Return the (x, y) coordinate for the center point of the cell that contains the specified text.  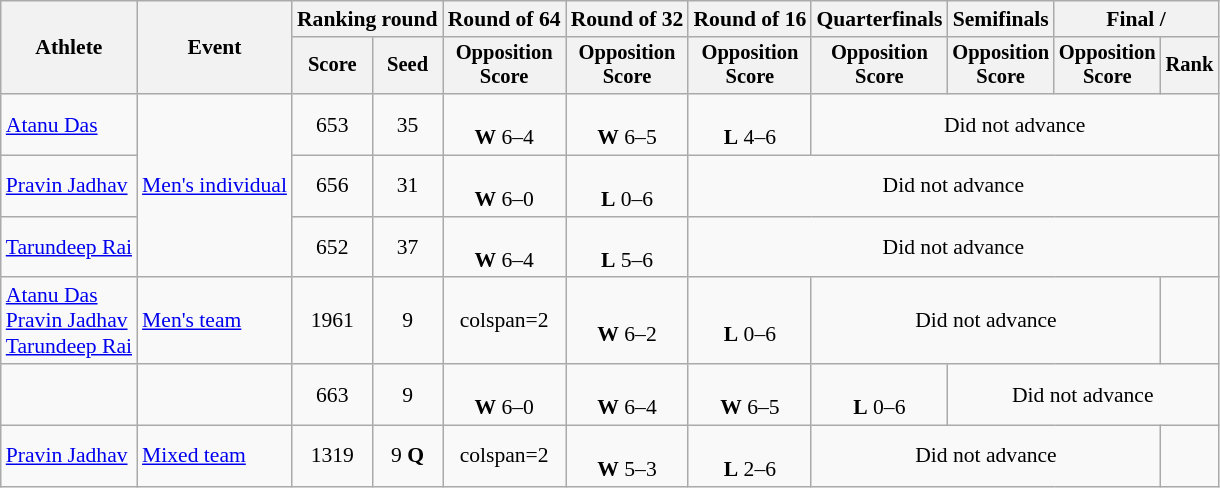
1319 (332, 456)
L 2–6 (750, 456)
Round of 64 (504, 19)
663 (332, 394)
Final / (1136, 19)
Tarundeep Rai (69, 248)
37 (408, 248)
Atanu Das (69, 124)
Men's team (214, 322)
656 (332, 186)
Quarterfinals (879, 19)
1961 (332, 322)
Rank (1190, 66)
Round of 32 (628, 19)
31 (408, 186)
Event (214, 48)
Athlete (69, 48)
L 5–6 (628, 248)
W 5–3 (628, 456)
Seed (408, 66)
Atanu Das Pravin Jadhav Tarundeep Rai (69, 322)
9 Q (408, 456)
Ranking round (368, 19)
Mixed team (214, 456)
653 (332, 124)
Men's individual (214, 186)
L 4–6 (750, 124)
W 6–2 (628, 322)
652 (332, 248)
35 (408, 124)
Score (332, 66)
Semifinals (1000, 19)
Round of 16 (750, 19)
